Determine the [X, Y] coordinate at the center of the cell enclosing the given text.  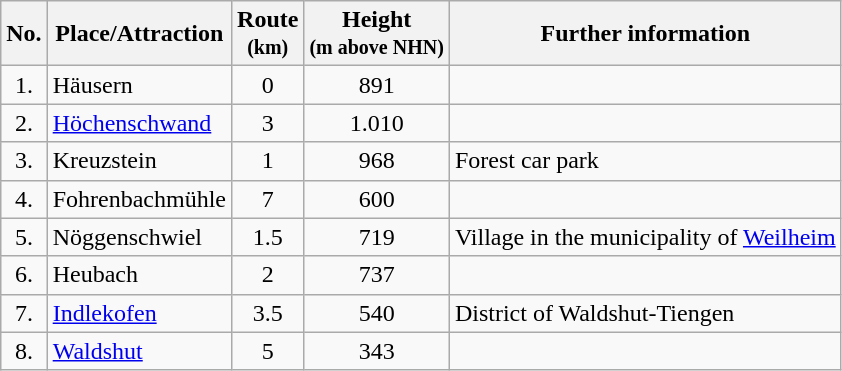
Height (m above NHN) [376, 34]
3. [24, 161]
1. [24, 85]
No. [24, 34]
7. [24, 313]
Place/Attraction [139, 34]
4. [24, 199]
Waldshut [139, 351]
2. [24, 123]
Village in the municipality of Weilheim [645, 237]
2 [268, 275]
Kreuzstein [139, 161]
737 [376, 275]
Nöggenschwiel [139, 237]
Further information [645, 34]
District of Waldshut-Tiengen [645, 313]
5. [24, 237]
Indlekofen [139, 313]
3 [268, 123]
7 [268, 199]
3.5 [268, 313]
719 [376, 237]
Fohrenbachmühle [139, 199]
8. [24, 351]
Route (km) [268, 34]
1 [268, 161]
Häusern [139, 85]
600 [376, 199]
5 [268, 351]
968 [376, 161]
343 [376, 351]
1.5 [268, 237]
1.010 [376, 123]
540 [376, 313]
Heubach [139, 275]
Höchenschwand [139, 123]
0 [268, 85]
Forest car park [645, 161]
6. [24, 275]
891 [376, 85]
